Identify which cell holds the provided text, then report its [x, y] central coordinate. 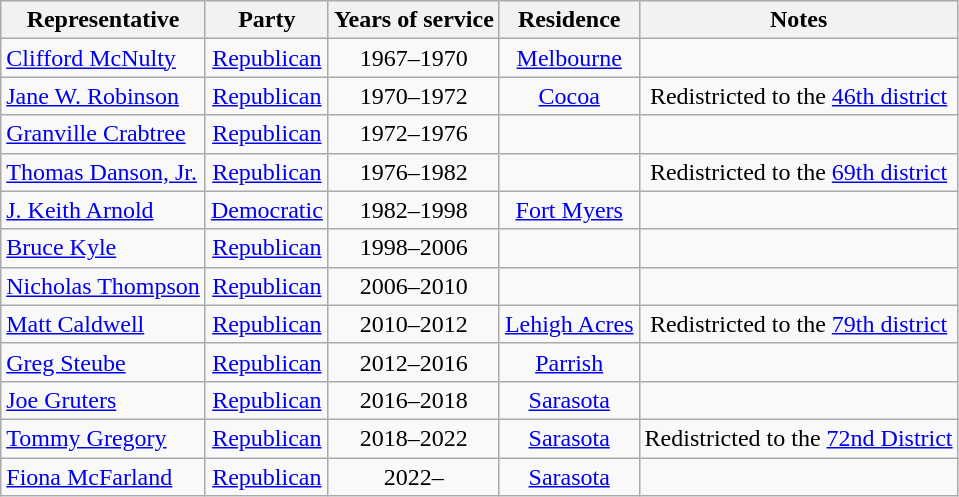
2006–2010 [414, 286]
Matt Caldwell [104, 324]
1976–1982 [414, 172]
Years of service [414, 20]
Notes [798, 20]
1967–1970 [414, 58]
Nicholas Thompson [104, 286]
Jane W. Robinson [104, 96]
Lehigh Acres [569, 324]
Redistricted to the 46th district [798, 96]
Clifford McNulty [104, 58]
Redistricted to the 72nd District [798, 438]
Tommy Gregory [104, 438]
2016–2018 [414, 400]
1972–1976 [414, 134]
Representative [104, 20]
Greg Steube [104, 362]
Democratic [266, 210]
1998–2006 [414, 248]
2018–2022 [414, 438]
Cocoa [569, 96]
Bruce Kyle [104, 248]
Thomas Danson, Jr. [104, 172]
2012–2016 [414, 362]
Residence [569, 20]
2022– [414, 477]
Fiona McFarland [104, 477]
Joe Gruters [104, 400]
Fort Myers [569, 210]
Redistricted to the 79th district [798, 324]
Melbourne [569, 58]
Redistricted to the 69th district [798, 172]
J. Keith Arnold [104, 210]
Party [266, 20]
1970–1972 [414, 96]
Parrish [569, 362]
2010–2012 [414, 324]
Granville Crabtree [104, 134]
1982–1998 [414, 210]
